Identify which cell holds the provided text, then report its (X, Y) central coordinate. 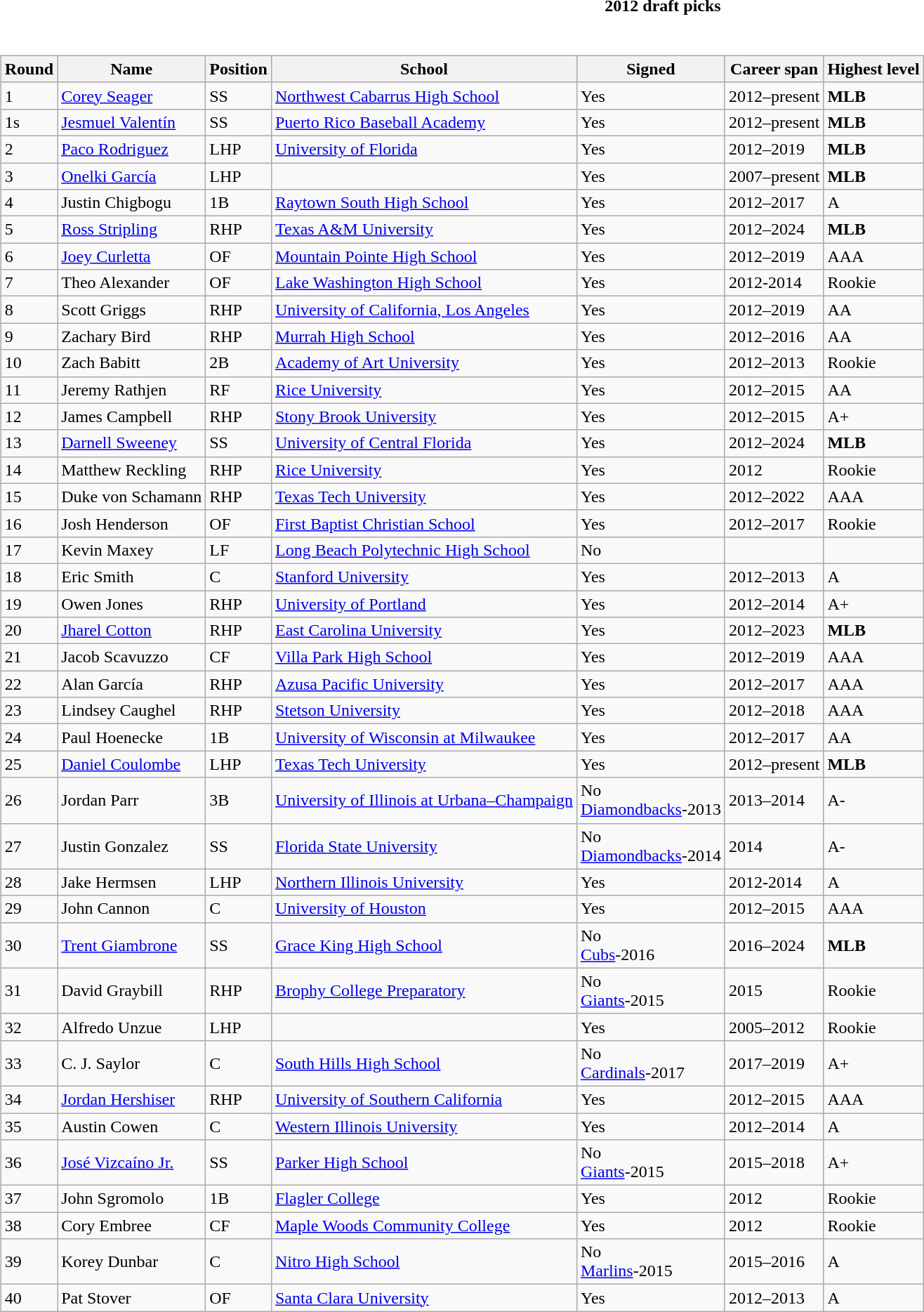
5 (29, 230)
2017–2019 (774, 1063)
Grace King High School (424, 945)
Corey Seager (132, 96)
John Sgromolo (132, 1199)
Alan García (132, 684)
24 (29, 737)
Villa Park High School (424, 657)
Flagler College (424, 1199)
30 (29, 945)
Zachary Bird (132, 336)
Kevin Maxey (132, 550)
Long Beach Polytechnic High School (424, 550)
Nitro High School (424, 1261)
Raytown South High School (424, 203)
27 (29, 846)
3B (239, 801)
East Carolina University (424, 631)
Scott Griggs (132, 310)
Jesmuel Valentín (132, 122)
Texas A&M University (424, 230)
Korey Dunbar (132, 1261)
Round (29, 69)
University of Wisconsin at Milwaukee (424, 737)
Theo Alexander (132, 283)
2012–2022 (774, 497)
First Baptist Christian School (424, 523)
Jake Hermsen (132, 882)
Jordan Parr (132, 801)
Zach Babitt (132, 363)
37 (29, 1199)
38 (29, 1226)
NoCardinals-2017 (650, 1063)
Daniel Coulombe (132, 764)
34 (29, 1099)
Paco Rodriguez (132, 149)
RF (239, 390)
José Vizcaíno Jr. (132, 1163)
Jordan Hershiser (132, 1099)
Stanford University (424, 577)
20 (29, 631)
22 (29, 684)
21 (29, 657)
2012–2023 (774, 631)
2016–2024 (774, 945)
Santa Clara University (424, 1298)
2B (239, 363)
Northwest Cabarrus High School (424, 96)
Career span (774, 69)
3 (29, 176)
33 (29, 1063)
2015–2016 (774, 1261)
Justin Gonzalez (132, 846)
2015 (774, 990)
Ross Stripling (132, 230)
Azusa Pacific University (424, 684)
James Campbell (132, 416)
2013–2014 (774, 801)
LF (239, 550)
Eric Smith (132, 577)
C. J. Saylor (132, 1063)
Cory Embree (132, 1226)
25 (29, 764)
NoDiamondbacks-2014 (650, 846)
Austin Cowen (132, 1126)
19 (29, 603)
31 (29, 990)
16 (29, 523)
Florida State University (424, 846)
15 (29, 497)
University of Central Florida (424, 443)
Signed (650, 69)
Puerto Rico Baseball Academy (424, 122)
David Graybill (132, 990)
Onelki García (132, 176)
28 (29, 882)
No (650, 550)
12 (29, 416)
Northern Illinois University (424, 882)
8 (29, 310)
17 (29, 550)
University of California, Los Angeles (424, 310)
Stetson University (424, 711)
29 (29, 909)
2 (29, 149)
NoDiamondbacks-2013 (650, 801)
10 (29, 363)
23 (29, 711)
2015–2018 (774, 1163)
32 (29, 1027)
Duke von Schamann (132, 497)
Alfredo Unzue (132, 1027)
No Cubs-2016 (650, 945)
11 (29, 390)
4 (29, 203)
Jacob Scavuzzo (132, 657)
South Hills High School (424, 1063)
University of Southern California (424, 1099)
2012–2018 (774, 711)
2014 (774, 846)
John Cannon (132, 909)
1 (29, 96)
7 (29, 283)
No Marlins-2015 (650, 1261)
Josh Henderson (132, 523)
35 (29, 1126)
University of Portland (424, 603)
2012–2016 (774, 336)
Lindsey Caughel (132, 711)
40 (29, 1298)
Position (239, 69)
University of Illinois at Urbana–Champaign (424, 801)
Murrah High School (424, 336)
School (424, 69)
Lake Washington High School (424, 283)
Western Illinois University (424, 1126)
9 (29, 336)
14 (29, 470)
36 (29, 1163)
2007–present (774, 176)
Brophy College Preparatory (424, 990)
University of Houston (424, 909)
Parker High School (424, 1163)
18 (29, 577)
Mountain Pointe High School (424, 256)
Owen Jones (132, 603)
Justin Chigbogu (132, 203)
13 (29, 443)
Maple Woods Community College (424, 1226)
Pat Stover (132, 1298)
6 (29, 256)
Academy of Art University (424, 363)
2005–2012 (774, 1027)
University of Florida (424, 149)
Joey Curletta (132, 256)
26 (29, 801)
Name (132, 69)
Jharel Cotton (132, 631)
1s (29, 122)
Highest level (873, 69)
Jeremy Rathjen (132, 390)
Paul Hoenecke (132, 737)
Matthew Reckling (132, 470)
Darnell Sweeney (132, 443)
Trent Giambrone (132, 945)
39 (29, 1261)
Stony Brook University (424, 416)
